Identify which cell holds the provided text, then report its (x, y) central coordinate. 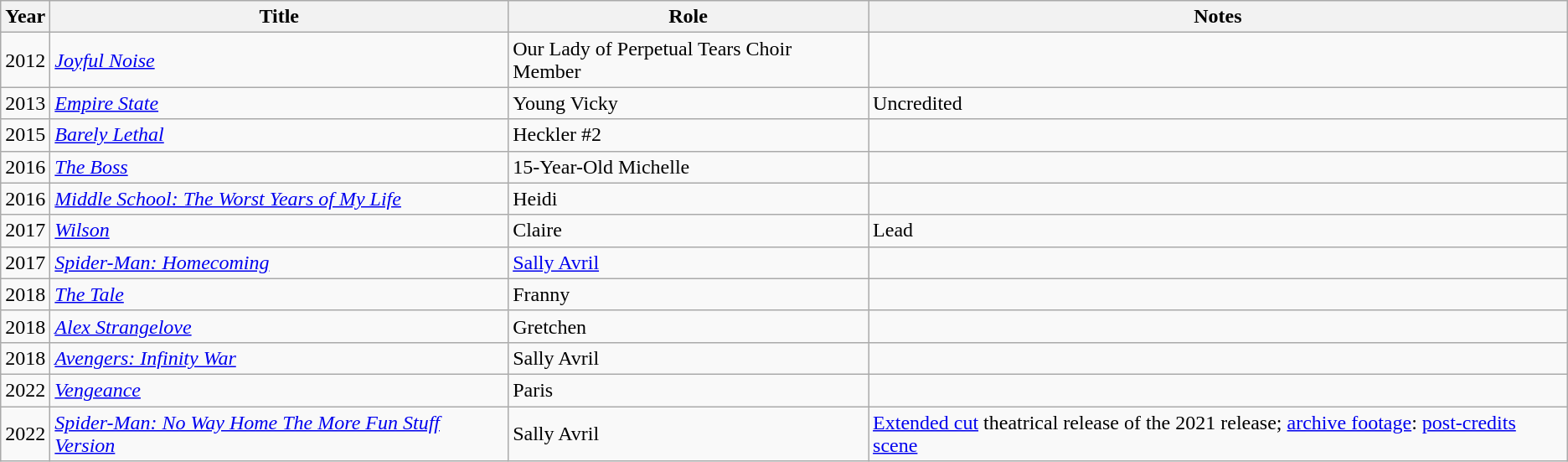
The Tale (280, 294)
2013 (25, 103)
Avengers: Infinity War (280, 358)
Alex Strangelove (280, 326)
Uncredited (1218, 103)
Barely Lethal (280, 135)
Spider-Man: Homecoming (280, 262)
Paris (689, 390)
15-Year-Old Michelle (689, 167)
Heidi (689, 199)
Claire (689, 231)
Young Vicky (689, 103)
Role (689, 17)
Vengeance (280, 390)
The Boss (280, 167)
Year (25, 17)
Notes (1218, 17)
Empire State (280, 103)
Heckler #2 (689, 135)
Middle School: The Worst Years of My Life (280, 199)
Our Lady of Perpetual Tears Choir Member (689, 60)
Wilson (280, 231)
Joyful Noise (280, 60)
Spider-Man: No Way Home The More Fun Stuff Version (280, 433)
Extended cut theatrical release of the 2021 release; archive footage: post-credits scene (1218, 433)
Franny (689, 294)
Title (280, 17)
Lead (1218, 231)
2015 (25, 135)
2012 (25, 60)
Gretchen (689, 326)
